Search for the cell housing the specified text and yield its [X, Y] center coordinate. 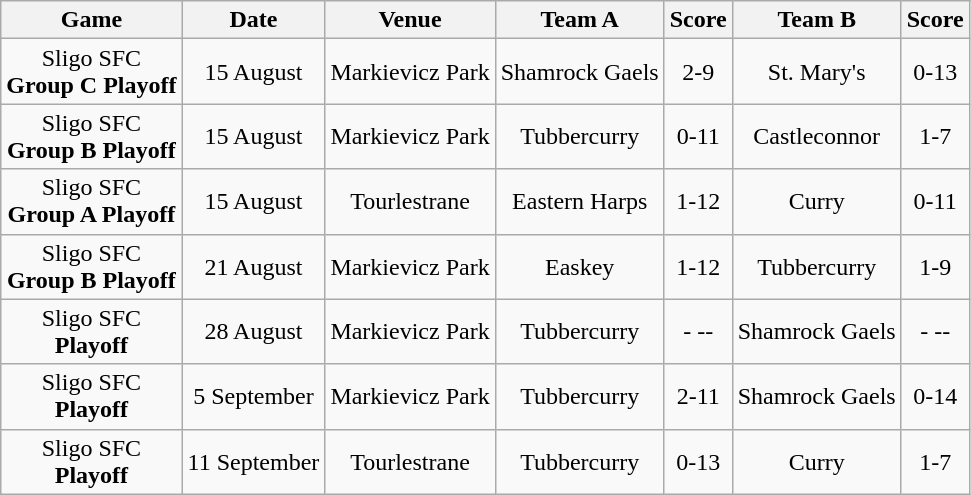
0-14 [935, 396]
Eastern Harps [580, 202]
Easkey [580, 266]
Sligo SFCGroup C Playoff [92, 72]
1-9 [935, 266]
Team B [816, 20]
Game [92, 20]
5 September [254, 396]
Date [254, 20]
21 August [254, 266]
St. Mary's [816, 72]
2-11 [698, 396]
2-9 [698, 72]
Sligo SFCGroup A Playoff [92, 202]
Venue [410, 20]
28 August [254, 332]
11 September [254, 462]
Team A [580, 20]
Castleconnor [816, 136]
